Output the (X, Y) coordinate of the center of the cell containing the given text.  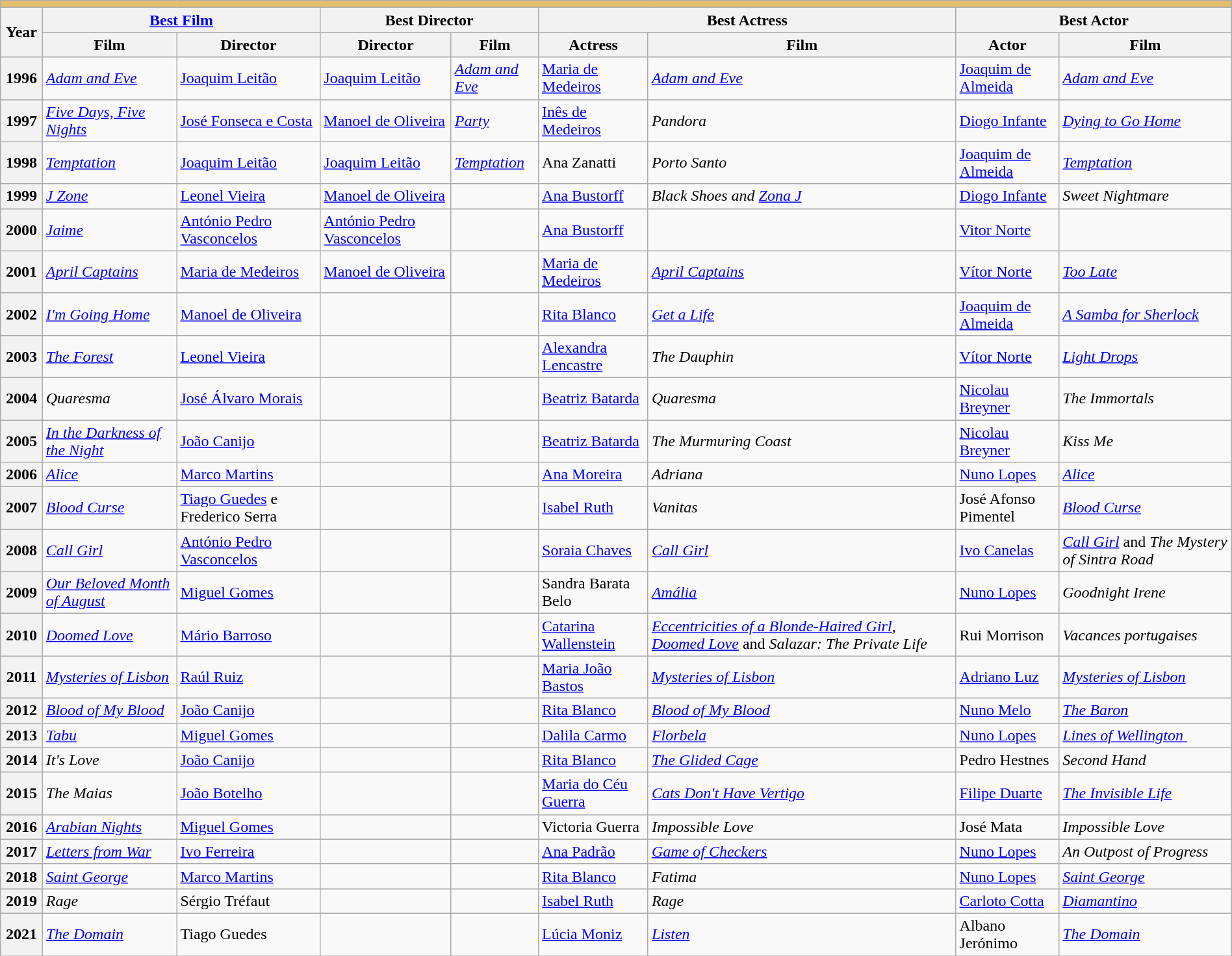
Goodnight Irene (1146, 592)
Amália (802, 592)
Game of Checkers (802, 851)
Pandora (802, 121)
2002 (21, 314)
Get a Life (802, 314)
2005 (21, 440)
Too Late (1146, 271)
2001 (21, 271)
Doomed Love (109, 635)
Diamantino (1146, 901)
Eccentricities of a Blonde-Haired Girl, Doomed Love and Salazar: The Private Life (802, 635)
2000 (21, 230)
J Zone (109, 196)
Party (494, 121)
Sandra Barata Belo (594, 592)
1997 (21, 121)
Maria do Céu Guerra (594, 794)
Vacances portugaises (1146, 635)
Catarina Wallenstein (594, 635)
Actress (594, 45)
The Glided Cage (802, 760)
Best Film (181, 20)
Black Shoes and Zona J (802, 196)
2009 (21, 592)
Dying to Go Home (1146, 121)
The Immortals (1146, 399)
Soraia Chaves (594, 551)
Arabian Nights (109, 827)
Florbela (802, 735)
Mário Barroso (248, 635)
1996 (21, 78)
Jaime (109, 230)
2018 (21, 876)
2011 (21, 677)
Cats Don't Have Vertigo (802, 794)
Filipe Duarte (1007, 794)
Fatima (802, 876)
In the Darkness of the Night (109, 440)
2004 (21, 399)
Adriana (802, 475)
Five Days, Five Nights (109, 121)
2006 (21, 475)
Ivo Canelas (1007, 551)
Tabu (109, 735)
Best Actor (1094, 20)
Rui Morrison (1007, 635)
Maria João Bastos (594, 677)
Tiago Guedes e Frederico Serra (248, 508)
Carloto Cotta (1007, 901)
Dalila Carmo (594, 735)
1998 (21, 162)
It's Love (109, 760)
The Forest (109, 356)
Albano Jerónimo (1007, 934)
Victoria Guerra (594, 827)
2014 (21, 760)
2008 (21, 551)
Porto Santo (802, 162)
Lines of Wellington (1146, 735)
2016 (21, 827)
2003 (21, 356)
The Maias (109, 794)
2015 (21, 794)
Sérgio Tréfaut (248, 901)
Best Director (430, 20)
Alexandra Lencastre (594, 356)
The Baron (1146, 711)
Actor (1007, 45)
José Afonso Pimentel (1007, 508)
Vitor Norte (1007, 230)
2012 (21, 711)
Tiago Guedes (248, 934)
2007 (21, 508)
Kiss Me (1146, 440)
Lúcia Moniz (594, 934)
Listen (802, 934)
The Invisible Life (1146, 794)
2021 (21, 934)
Best Actress (747, 20)
I'm Going Home (109, 314)
Adriano Luz (1007, 677)
Nuno Melo (1007, 711)
2010 (21, 635)
The Murmuring Coast (802, 440)
Vanitas (802, 508)
Year (21, 32)
Call Girl and The Mystery of Sintra Road (1146, 551)
José Mata (1007, 827)
The Dauphin (802, 356)
Ana Zanatti (594, 162)
2019 (21, 901)
Our Beloved Month of August (109, 592)
Letters from War (109, 851)
1999 (21, 196)
Inês de Medeiros (594, 121)
Light Drops (1146, 356)
An Outpost of Progress (1146, 851)
A Samba for Sherlock (1146, 314)
João Botelho (248, 794)
Second Hand (1146, 760)
Ana Moreira (594, 475)
Ivo Ferreira (248, 851)
2017 (21, 851)
Sweet Nightmare (1146, 196)
Ana Padrão (594, 851)
Raúl Ruiz (248, 677)
José Fonseca e Costa (248, 121)
Pedro Hestnes (1007, 760)
2013 (21, 735)
José Álvaro Morais (248, 399)
